Locate the cell with the specified text and output its (x, y) center coordinate. 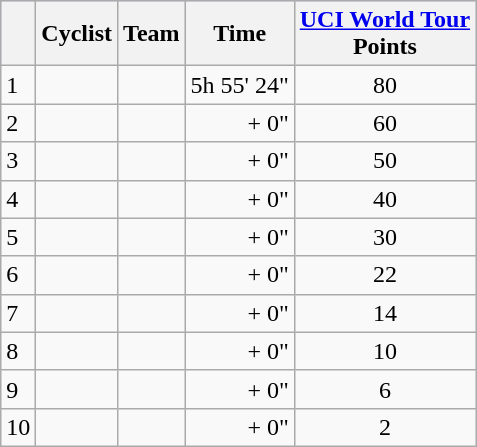
9 (18, 389)
5 (18, 237)
Time (240, 34)
Cyclist (77, 34)
22 (384, 275)
7 (18, 313)
60 (384, 123)
3 (18, 161)
80 (384, 85)
8 (18, 351)
30 (384, 237)
50 (384, 161)
14 (384, 313)
5h 55' 24" (240, 85)
Team (152, 34)
40 (384, 199)
UCI World TourPoints (384, 34)
1 (18, 85)
4 (18, 199)
